Find where the given text appears and provide that cell's center as (X, Y) coordinate. 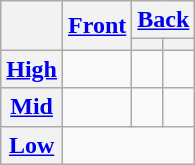
High (32, 69)
Front (98, 26)
Back (164, 20)
Mid (32, 107)
Low (32, 145)
